Capture the cell that displays the provided text and extract its [x, y] central coordinate. 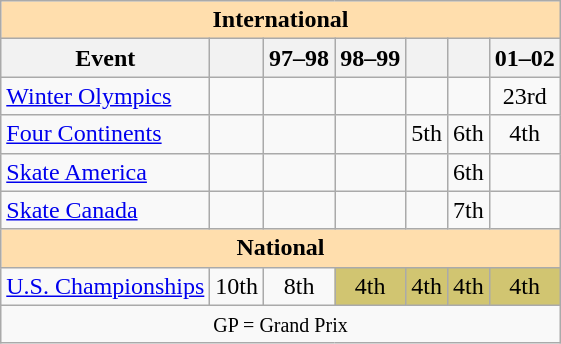
8th [300, 286]
Event [106, 58]
National [281, 248]
U.S. Championships [106, 286]
Skate Canada [106, 210]
5th [427, 134]
23rd [524, 96]
10th [237, 286]
Winter Olympics [106, 96]
01–02 [524, 58]
International [281, 20]
Four Continents [106, 134]
97–98 [300, 58]
98–99 [370, 58]
7th [468, 210]
GP = Grand Prix [281, 324]
Skate America [106, 172]
